Search for the cell housing the specified text and yield its (X, Y) center coordinate. 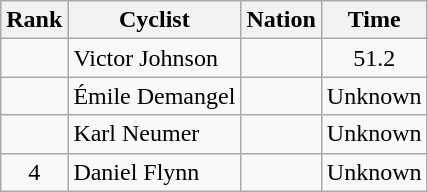
Rank (34, 20)
Cyclist (154, 20)
51.2 (374, 58)
Victor Johnson (154, 58)
Time (374, 20)
Nation (281, 20)
Daniel Flynn (154, 172)
4 (34, 172)
Émile Demangel (154, 96)
Karl Neumer (154, 134)
